Extract the [X, Y] coordinate from the center of the cell holding the provided text.  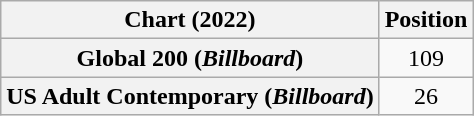
Position [426, 20]
US Adult Contemporary (Billboard) [190, 96]
Global 200 (Billboard) [190, 58]
26 [426, 96]
Chart (2022) [190, 20]
109 [426, 58]
